Provide the [x, y] coordinate of the cell's center where the given text is located.  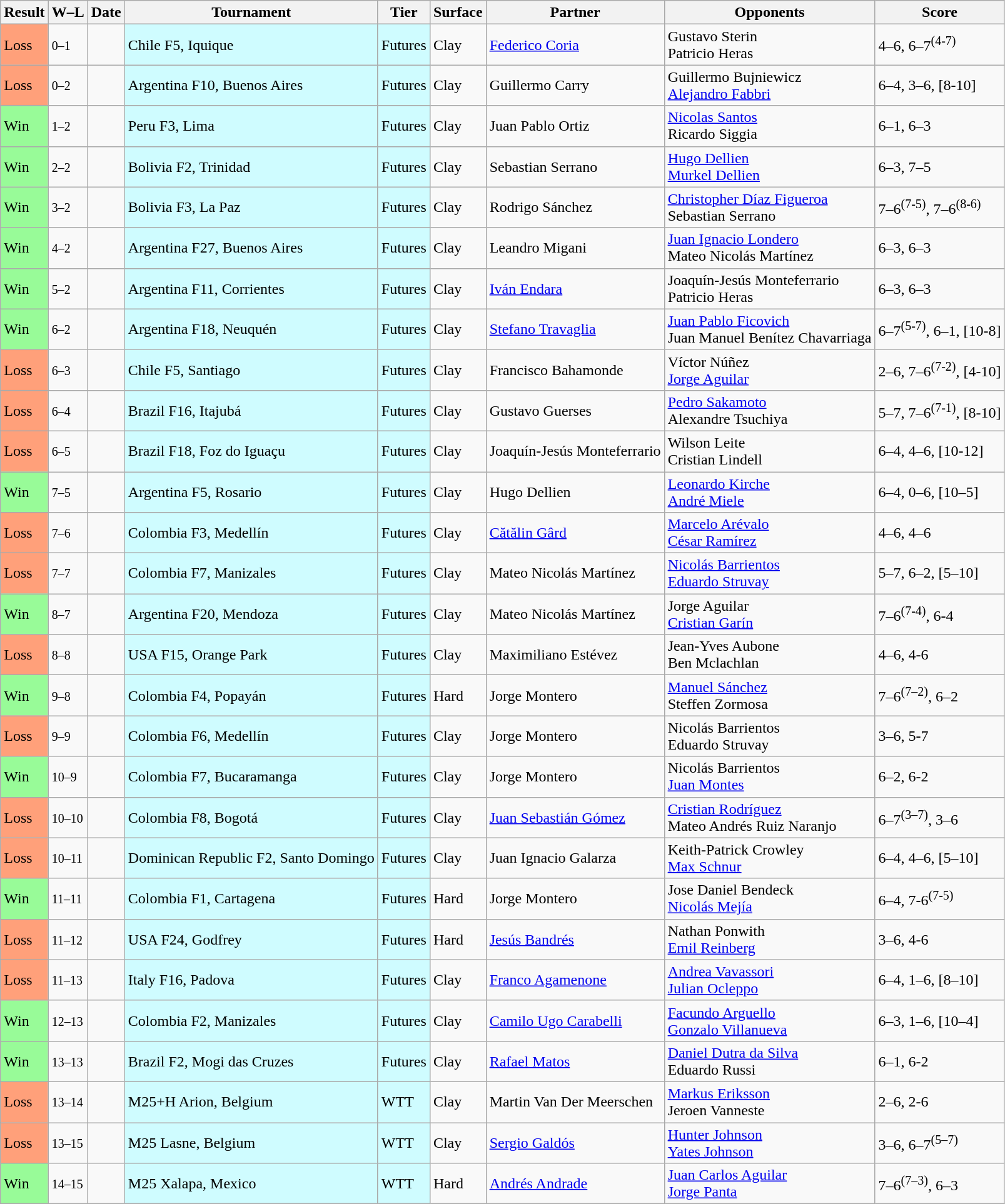
Maximiliano Estévez [575, 655]
3–6, 5-7 [939, 736]
Hunter Johnson Yates Johnson [769, 1143]
Hugo Dellien [575, 491]
Nicolás Barrientos Juan Montes [769, 776]
2–2 [68, 166]
Juan Pablo Ortiz [575, 126]
0–1 [68, 45]
Brazil F18, Foz do Iguaçu [251, 451]
Cristian Rodríguez Mateo Andrés Ruiz Naranjo [769, 818]
4–6, 6–7(4-7) [939, 45]
10–9 [68, 776]
Dominican Republic F2, Santo Domingo [251, 858]
3–2 [68, 208]
Pedro Sakamoto Alexandre Tsuchiya [769, 410]
7–6 [68, 533]
Colombia F8, Bogotá [251, 818]
Sebastian Serrano [575, 166]
Facundo Arguello Gonzalo Villanueva [769, 1020]
Result [24, 13]
13–15 [68, 1143]
6–4, 1–6, [8–10] [939, 980]
Stefano Travaglia [575, 329]
6–4, 4–6, [5–10] [939, 858]
Wilson Leite Cristian Lindell [769, 451]
Colombia F3, Medellín [251, 533]
Jesús Bandrés [575, 939]
5–7, 6–2, [5–10] [939, 574]
Juan Ignacio Londero Mateo Nicolás Martínez [769, 248]
Jorge Aguilar Cristian Garín [769, 614]
7–6(7–2), 6–2 [939, 695]
5–2 [68, 289]
6–2, 6-2 [939, 776]
Bolivia F2, Trinidad [251, 166]
Colombia F7, Bucaramanga [251, 776]
Chile F5, Iquique [251, 45]
6–4, 0–6, [10–5] [939, 491]
Nicolas Santos Ricardo Siggia [769, 126]
13–14 [68, 1101]
13–13 [68, 1061]
Camilo Ugo Carabelli [575, 1020]
Jean-Yves Aubone Ben Mclachlan [769, 655]
USA F15, Orange Park [251, 655]
6–1, 6–3 [939, 126]
Andrés Andrade [575, 1184]
Rodrigo Sánchez [575, 208]
Federico Coria [575, 45]
Tier [404, 13]
Christopher Díaz Figueroa Sebastian Serrano [769, 208]
6–2 [68, 329]
Guillermo Bujniewicz Alejandro Fabbri [769, 85]
Brazil F2, Mogi das Cruzes [251, 1061]
Peru F3, Lima [251, 126]
12–13 [68, 1020]
Score [939, 13]
Colombia F1, Cartagena [251, 899]
Gustavo Sterin Patricio Heras [769, 45]
Jose Daniel Bendeck Nicolás Mejía [769, 899]
7–6(7-4), 6-4 [939, 614]
Joaquín-Jesús Monteferrario Patricio Heras [769, 289]
6–5 [68, 451]
Manuel Sánchez Steffen Zormosa [769, 695]
Iván Endara [575, 289]
6–4, 4–6, [10-12] [939, 451]
8–8 [68, 655]
Opponents [769, 13]
6–3, 7–5 [939, 166]
2–6, 2-6 [939, 1101]
Joaquín-Jesús Monteferrario [575, 451]
Sergio Galdós [575, 1143]
Argentina F27, Buenos Aires [251, 248]
Andrea Vavassori Julian Ocleppo [769, 980]
Markus Eriksson Jeroen Vanneste [769, 1101]
Franco Agamenone [575, 980]
7–6(7-5), 7–6(8-6) [939, 208]
4–6, 4-6 [939, 655]
Argentina F18, Neuquén [251, 329]
3–6, 6–7(5–7) [939, 1143]
6–4, 7-6(7-5) [939, 899]
Argentina F5, Rosario [251, 491]
6–7(5-7), 6–1, [10-8] [939, 329]
6–7(3–7), 3–6 [939, 818]
Francisco Bahamonde [575, 370]
Partner [575, 13]
Gustavo Guerses [575, 410]
0–2 [68, 85]
Rafael Matos [575, 1061]
M25+H Arion, Belgium [251, 1101]
Martin Van Der Meerschen [575, 1101]
Guillermo Carry [575, 85]
11–11 [68, 899]
Argentina F11, Corrientes [251, 289]
Bolivia F3, La Paz [251, 208]
Brazil F16, Itajubá [251, 410]
Colombia F7, Manizales [251, 574]
10–11 [68, 858]
10–10 [68, 818]
Cătălin Gârd [575, 533]
6–1, 6-2 [939, 1061]
11–13 [68, 980]
4–6, 4–6 [939, 533]
Leandro Migani [575, 248]
W–L [68, 13]
Chile F5, Santiago [251, 370]
7–7 [68, 574]
Nathan Ponwith Emil Reinberg [769, 939]
Surface [458, 13]
Juan Carlos Aguilar Jorge Panta [769, 1184]
8–7 [68, 614]
Víctor Núñez Jorge Aguilar [769, 370]
6–4, 3–6, [8-10] [939, 85]
11–12 [68, 939]
6–3, 1–6, [10–4] [939, 1020]
1–2 [68, 126]
Colombia F4, Popayán [251, 695]
Argentina F10, Buenos Aires [251, 85]
9–9 [68, 736]
Colombia F6, Medellín [251, 736]
Italy F16, Padova [251, 980]
Juan Pablo Ficovich Juan Manuel Benítez Chavarriaga [769, 329]
3–6, 4-6 [939, 939]
9–8 [68, 695]
Tournament [251, 13]
Leonardo Kirche André Miele [769, 491]
Argentina F20, Mendoza [251, 614]
Marcelo Arévalo César Ramírez [769, 533]
M25 Lasne, Belgium [251, 1143]
Date [106, 13]
Daniel Dutra da Silva Eduardo Russi [769, 1061]
2–6, 7–6(7-2), [4-10] [939, 370]
6–4 [68, 410]
4–2 [68, 248]
7–5 [68, 491]
USA F24, Godfrey [251, 939]
Keith-Patrick Crowley Max Schnur [769, 858]
Juan Ignacio Galarza [575, 858]
Hugo Dellien Murkel Dellien [769, 166]
M25 Xalapa, Mexico [251, 1184]
5–7, 7–6(7-1), [8-10] [939, 410]
14–15 [68, 1184]
Juan Sebastián Gómez [575, 818]
6–3 [68, 370]
7–6(7–3), 6–3 [939, 1184]
Colombia F2, Manizales [251, 1020]
